Return the (x, y) coordinate for the center point of the cell that contains the specified text.  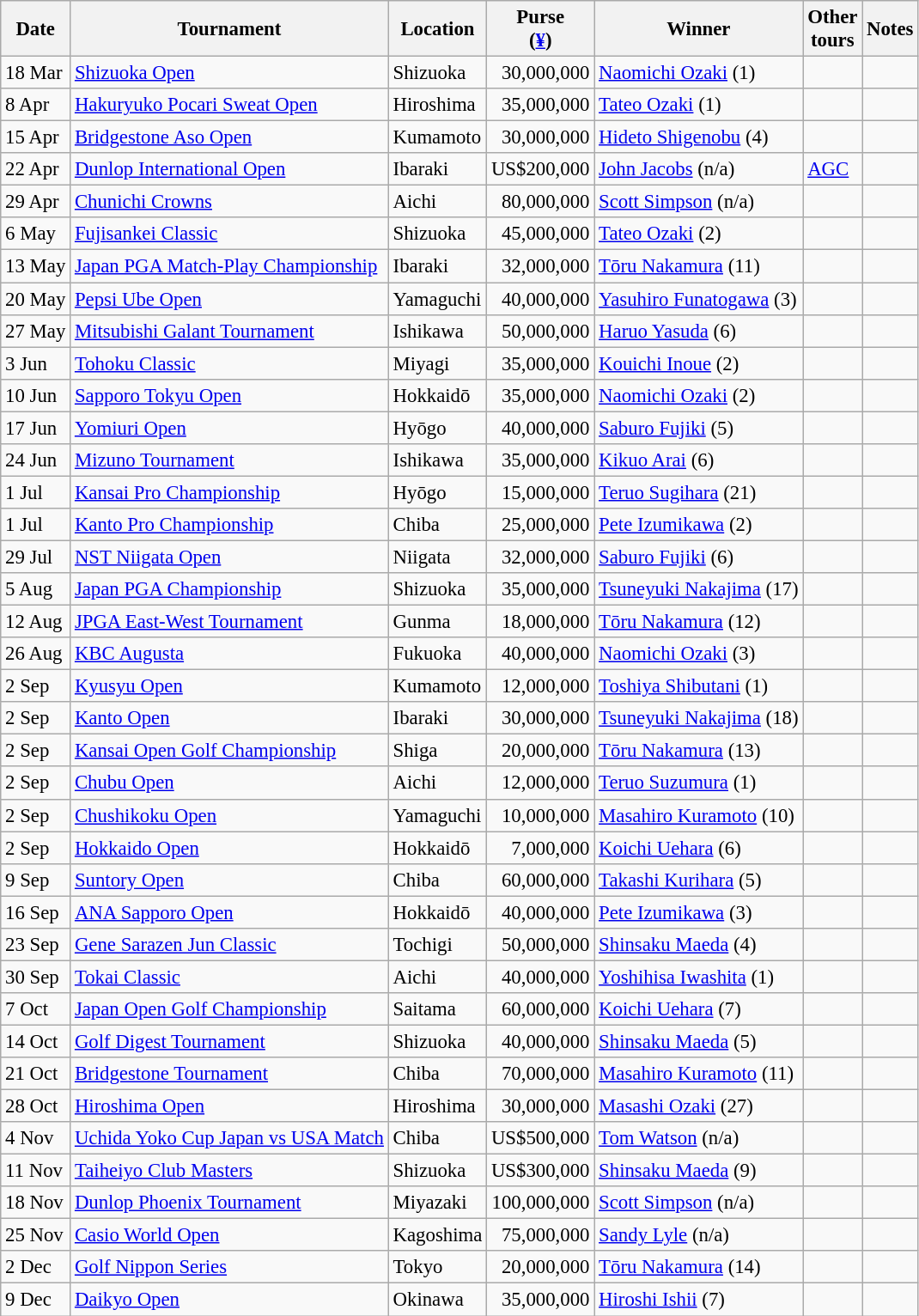
Tohoku Classic (230, 363)
US$300,000 (541, 1171)
Japan Open Golf Championship (230, 1009)
Shiga (437, 751)
Tateo Ozaki (1) (699, 105)
75,000,000 (541, 1235)
Sandy Lyle (n/a) (699, 1235)
Tokyo (437, 1267)
Saitama (437, 1009)
Okinawa (437, 1300)
25 Nov (36, 1235)
Chunichi Crowns (230, 202)
Mizuno Tournament (230, 460)
Tōru Nakamura (13) (699, 751)
Haruo Yasuda (6) (699, 331)
Japan PGA Championship (230, 589)
Tateo Ozaki (2) (699, 235)
Yoshihisa Iwashita (1) (699, 977)
Tournament (230, 29)
Bridgestone Aso Open (230, 137)
Kanto Pro Championship (230, 525)
Tochigi (437, 945)
Shinsaku Maeda (4) (699, 945)
Gene Sarazen Jun Classic (230, 945)
Tokai Classic (230, 977)
Golf Digest Tournament (230, 1041)
Teruo Suzumura (1) (699, 783)
13 May (36, 266)
Date (36, 29)
Tōru Nakamura (14) (699, 1267)
Naomichi Ozaki (3) (699, 654)
Tsuneyuki Nakajima (18) (699, 718)
Kouichi Inoue (2) (699, 363)
Koichi Uehara (7) (699, 1009)
7,000,000 (541, 848)
US$200,000 (541, 169)
Masahiro Kuramoto (11) (699, 1074)
21 Oct (36, 1074)
45,000,000 (541, 235)
Hiroshima Open (230, 1106)
Kikuo Arai (6) (699, 460)
7 Oct (36, 1009)
22 Apr (36, 169)
Kagoshima (437, 1235)
US$500,000 (541, 1138)
Bridgestone Tournament (230, 1074)
Golf Nippon Series (230, 1267)
Masahiro Kuramoto (10) (699, 815)
Yomiuri Open (230, 428)
Fujisankei Classic (230, 235)
Yasuhiro Funatogawa (3) (699, 299)
Shinsaku Maeda (9) (699, 1171)
15,000,000 (541, 492)
30 Sep (36, 977)
9 Dec (36, 1300)
Pete Izumikawa (3) (699, 912)
Miyagi (437, 363)
20 May (36, 299)
Dunlop Phoenix Tournament (230, 1203)
14 Oct (36, 1041)
Niigata (437, 557)
24 Jun (36, 460)
Suntory Open (230, 880)
Saburo Fujiki (6) (699, 557)
Pete Izumikawa (2) (699, 525)
Hiroshi Ishii (7) (699, 1300)
Tom Watson (n/a) (699, 1138)
8 Apr (36, 105)
Kansai Pro Championship (230, 492)
Notes (890, 29)
Kyusyu Open (230, 686)
10,000,000 (541, 815)
80,000,000 (541, 202)
Saburo Fujiki (5) (699, 428)
Hokkaido Open (230, 848)
ANA Sapporo Open (230, 912)
23 Sep (36, 945)
17 Jun (36, 428)
2 Dec (36, 1267)
Othertours (833, 29)
27 May (36, 331)
11 Nov (36, 1171)
KBC Augusta (230, 654)
Purse(¥) (541, 29)
4 Nov (36, 1138)
29 Apr (36, 202)
12 Aug (36, 622)
John Jacobs (n/a) (699, 169)
Chushikoku Open (230, 815)
Tōru Nakamura (11) (699, 266)
16 Sep (36, 912)
26 Aug (36, 654)
Pepsi Ube Open (230, 299)
JPGA East-West Tournament (230, 622)
Uchida Yoko Cup Japan vs USA Match (230, 1138)
Tsuneyuki Nakajima (17) (699, 589)
28 Oct (36, 1106)
Gunma (437, 622)
Naomichi Ozaki (2) (699, 395)
100,000,000 (541, 1203)
Toshiya Shibutani (1) (699, 686)
15 Apr (36, 137)
Kansai Open Golf Championship (230, 751)
Taiheiyo Club Masters (230, 1171)
29 Jul (36, 557)
Teruo Sugihara (21) (699, 492)
Shinsaku Maeda (5) (699, 1041)
Sapporo Tokyu Open (230, 395)
25,000,000 (541, 525)
AGC (833, 169)
Naomichi Ozaki (1) (699, 73)
5 Aug (36, 589)
9 Sep (36, 880)
Hideto Shigenobu (4) (699, 137)
Winner (699, 29)
Casio World Open (230, 1235)
Miyazaki (437, 1203)
Location (437, 29)
Chubu Open (230, 783)
Tōru Nakamura (12) (699, 622)
Fukuoka (437, 654)
Mitsubishi Galant Tournament (230, 331)
Kanto Open (230, 718)
6 May (36, 235)
18,000,000 (541, 622)
Masashi Ozaki (27) (699, 1106)
Shizuoka Open (230, 73)
10 Jun (36, 395)
Hakuryuko Pocari Sweat Open (230, 105)
Takashi Kurihara (5) (699, 880)
18 Nov (36, 1203)
NST Niigata Open (230, 557)
Koichi Uehara (6) (699, 848)
Japan PGA Match-Play Championship (230, 266)
Daikyo Open (230, 1300)
Dunlop International Open (230, 169)
70,000,000 (541, 1074)
3 Jun (36, 363)
18 Mar (36, 73)
